Capture the cell that displays the provided text and extract its [x, y] central coordinate. 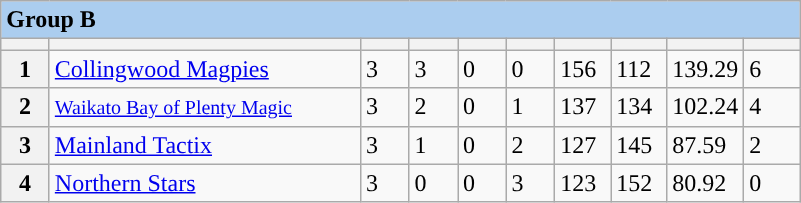
Northern Stars [204, 183]
Waikato Bay of Plenty Magic [204, 107]
156 [583, 69]
Collingwood Magpies [204, 69]
Group B [400, 20]
102.24 [706, 107]
152 [639, 183]
145 [639, 145]
139.29 [706, 69]
112 [639, 69]
123 [583, 183]
134 [639, 107]
80.92 [706, 183]
6 [772, 69]
127 [583, 145]
87.59 [706, 145]
137 [583, 107]
Mainland Tactix [204, 145]
